Provide the (X, Y) coordinate of the cell's center where the given text is located.  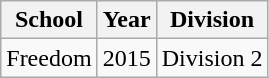
Division (212, 20)
Freedom (49, 58)
Year (126, 20)
2015 (126, 58)
School (49, 20)
Division 2 (212, 58)
